Output the (X, Y) coordinate of the center of the cell containing the given text.  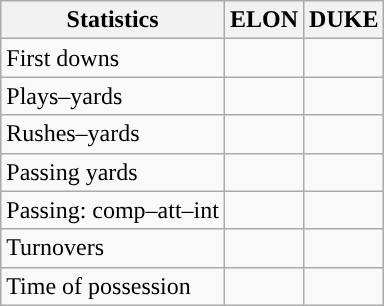
Time of possession (113, 286)
DUKE (344, 20)
ELON (264, 20)
First downs (113, 58)
Passing: comp–att–int (113, 210)
Turnovers (113, 248)
Plays–yards (113, 96)
Rushes–yards (113, 134)
Statistics (113, 20)
Passing yards (113, 172)
